Capture the cell that displays the provided text and extract its (X, Y) central coordinate. 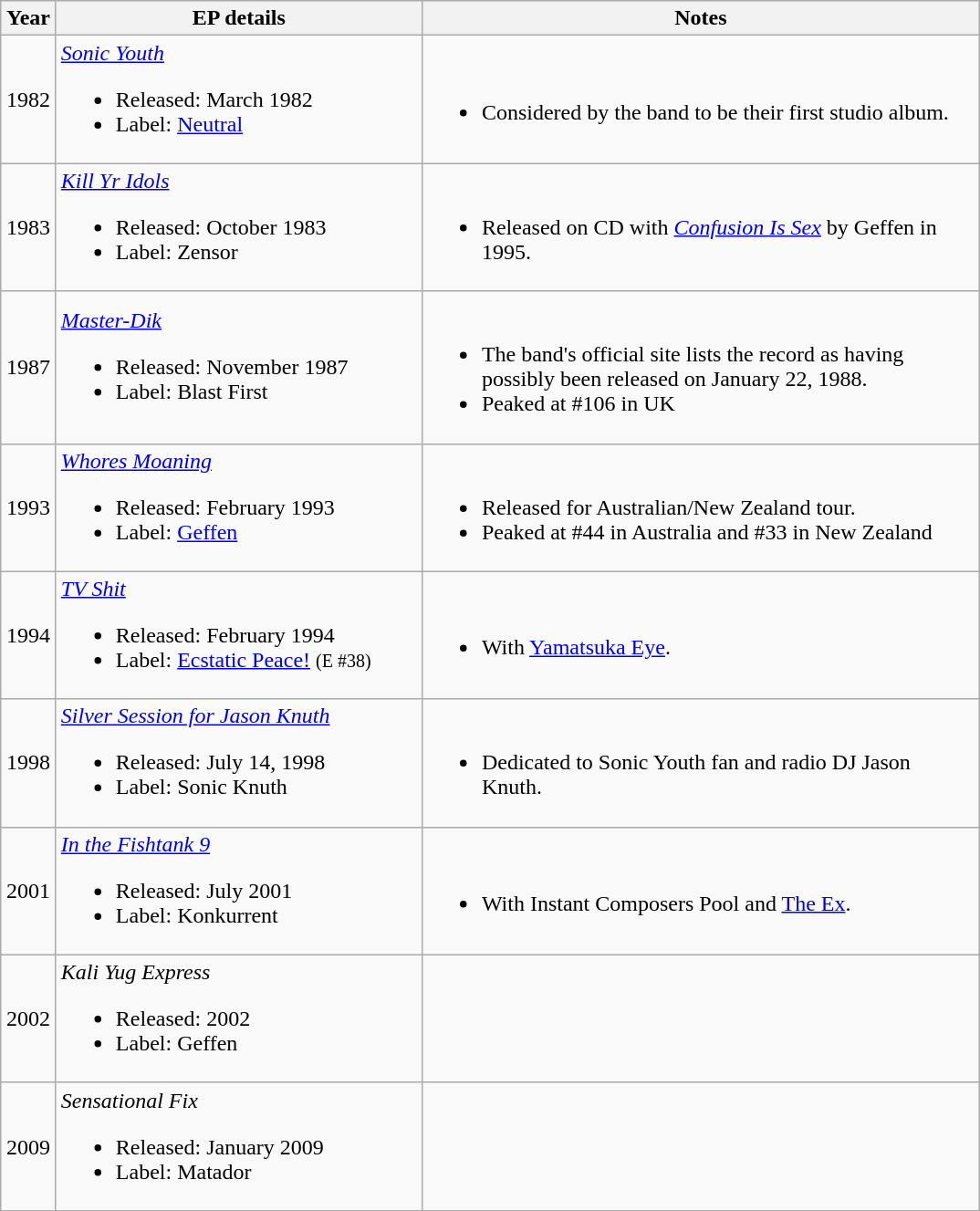
Dedicated to Sonic Youth fan and radio DJ Jason Knuth. (701, 763)
The band's official site lists the record as having possibly been released on January 22, 1988.Peaked at #106 in UK (701, 367)
Whores MoaningReleased: February 1993Label: Geffen (239, 507)
2001 (29, 891)
Kali Yug ExpressReleased: 2002Label: Geffen (239, 1018)
2009 (29, 1146)
With Yamatsuka Eye. (701, 635)
1983 (29, 227)
Kill Yr IdolsReleased: October 1983Label: Zensor (239, 227)
Considered by the band to be their first studio album. (701, 99)
2002 (29, 1018)
Notes (701, 18)
Sonic YouthReleased: March 1982Label: Neutral (239, 99)
Master-DikReleased: November 1987Label: Blast First (239, 367)
TV ShitReleased: February 1994Label: Ecstatic Peace! (E #38) (239, 635)
Year (29, 18)
1993 (29, 507)
1982 (29, 99)
1987 (29, 367)
In the Fishtank 9Released: July 2001Label: Konkurrent (239, 891)
Sensational FixReleased: January 2009Label: Matador (239, 1146)
Released on CD with Confusion Is Sex by Geffen in 1995. (701, 227)
Released for Australian/New Zealand tour.Peaked at #44 in Australia and #33 in New Zealand (701, 507)
Silver Session for Jason KnuthReleased: July 14, 1998Label: Sonic Knuth (239, 763)
With Instant Composers Pool and The Ex. (701, 891)
1998 (29, 763)
EP details (239, 18)
1994 (29, 635)
